Detect which cell encompasses the target text, then output its (X, Y) center coordinate. 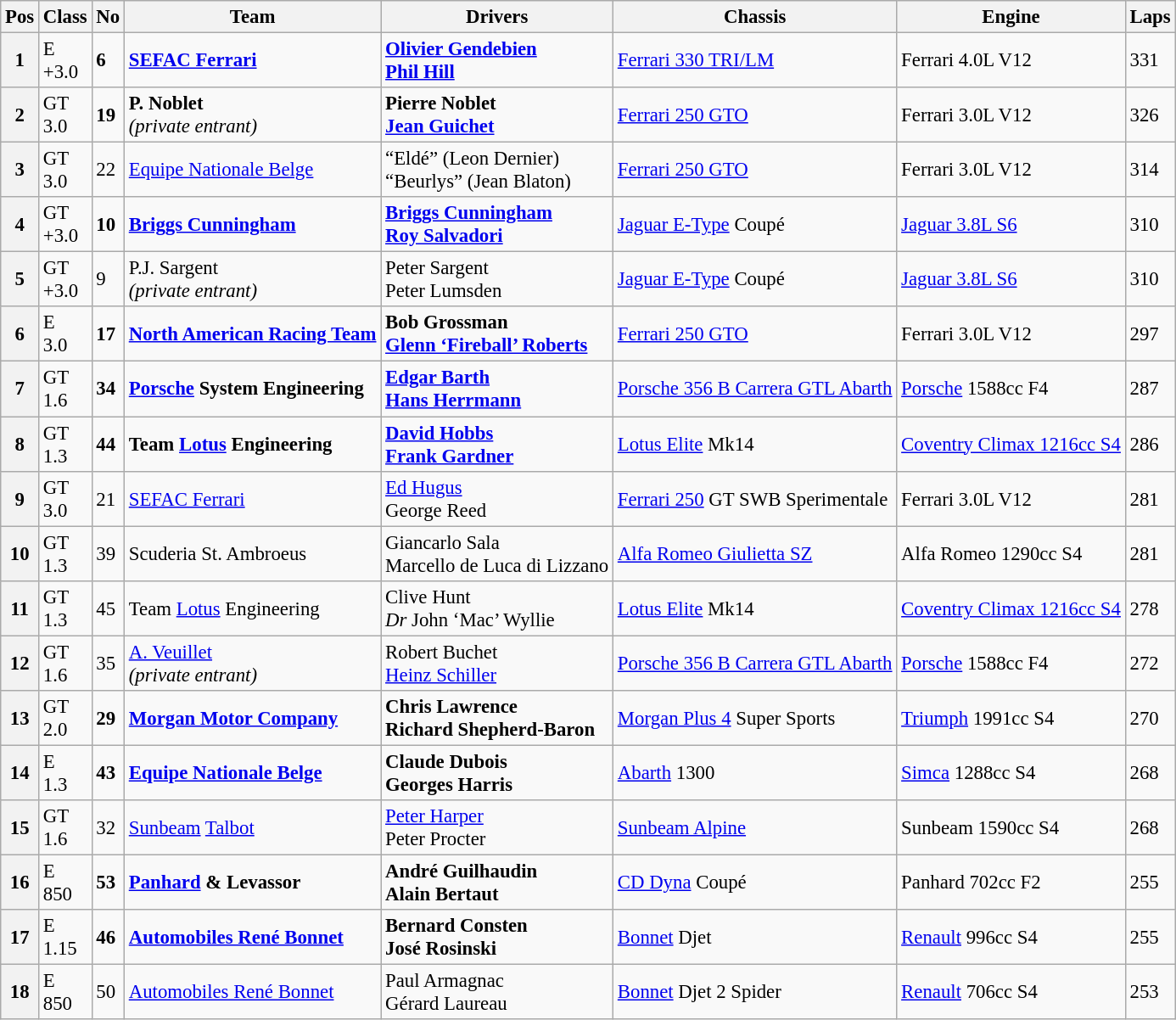
Peter Sargent Peter Lumsden (497, 280)
Giancarlo Sala Marcello de Luca di Lizzano (497, 553)
Bob Grossman Glenn ‘Fireball’ Roberts (497, 334)
P.J. Sargent(private entrant) (252, 280)
13 (20, 718)
Paul Armagnac Gérard Laureau (497, 993)
15 (20, 828)
Bernard Consten José Rosinski (497, 937)
CD Dyna Coupé (755, 883)
Sunbeam 1590cc S4 (1011, 828)
Chris Lawrence Richard Shepherd-Baron (497, 718)
North American Racing Team (252, 334)
278 (1151, 608)
GT2.0 (66, 718)
4 (20, 224)
8 (20, 445)
Chassis (755, 17)
Triumph 1991cc S4 (1011, 718)
Robert Buchet Heinz Schiller (497, 664)
297 (1151, 334)
1 (20, 61)
21 (108, 499)
Ed Hugus George Reed (497, 499)
Drivers (497, 17)
35 (108, 664)
270 (1151, 718)
14 (20, 772)
Alfa Romeo 1290cc S4 (1011, 553)
39 (108, 553)
Peter Harper Peter Procter (497, 828)
286 (1151, 445)
272 (1151, 664)
53 (108, 883)
E1.3 (66, 772)
Bonnet Djet (755, 937)
Abarth 1300 (755, 772)
11 (20, 608)
253 (1151, 993)
44 (108, 445)
3 (20, 170)
Pierre Noblet Jean Guichet (497, 115)
2 (20, 115)
16 (20, 883)
29 (108, 718)
Morgan Motor Company (252, 718)
Sunbeam Talbot (252, 828)
Briggs Cunningham Roy Salvadori (497, 224)
Ferrari 330 TRI/LM (755, 61)
Ferrari 4.0L V12 (1011, 61)
314 (1151, 170)
326 (1151, 115)
Pos (20, 17)
34 (108, 389)
45 (108, 608)
Bonnet Djet 2 Spider (755, 993)
287 (1151, 389)
Clive Hunt Dr John ‘Mac’ Wyllie (497, 608)
E1.15 (66, 937)
18 (20, 993)
No (108, 17)
Ferrari 250 GT SWB Sperimentale (755, 499)
Alfa Romeo Giulietta SZ (755, 553)
5 (20, 280)
Morgan Plus 4 Super Sports (755, 718)
46 (108, 937)
50 (108, 993)
Simca 1288cc S4 (1011, 772)
André Guilhaudin Alain Bertaut (497, 883)
P. Noblet(private entrant) (252, 115)
Scuderia St. Ambroeus (252, 553)
Renault 706cc S4 (1011, 993)
E+3.0 (66, 61)
Claude Dubois Georges Harris (497, 772)
Class (66, 17)
22 (108, 170)
Team (252, 17)
43 (108, 772)
Porsche System Engineering (252, 389)
331 (1151, 61)
David Hobbs Frank Gardner (497, 445)
19 (108, 115)
Edgar Barth Hans Herrmann (497, 389)
A. Veuillet(private entrant) (252, 664)
32 (108, 828)
E3.0 (66, 334)
Sunbeam Alpine (755, 828)
Panhard & Levassor (252, 883)
“Eldé” (Leon Dernier) “Beurlys” (Jean Blaton) (497, 170)
Panhard 702cc F2 (1011, 883)
Olivier Gendebien Phil Hill (497, 61)
Laps (1151, 17)
Renault 996cc S4 (1011, 937)
12 (20, 664)
7 (20, 389)
Briggs Cunningham (252, 224)
Engine (1011, 17)
